Capture the cell that displays the provided text and extract its [X, Y] central coordinate. 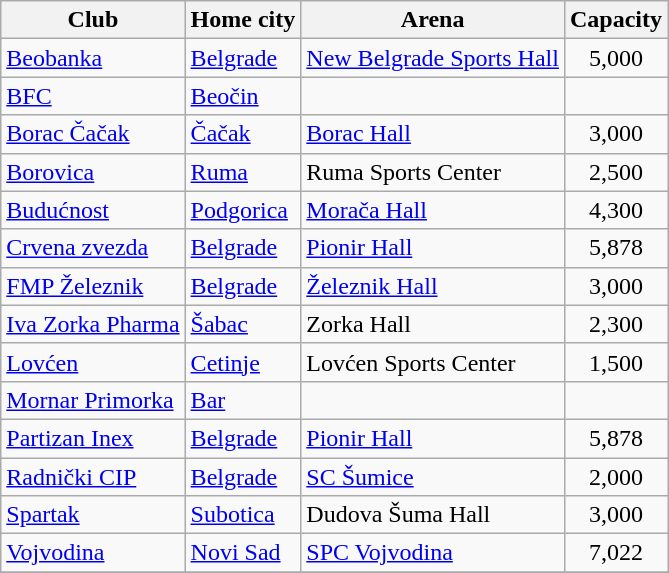
Cetinje [243, 362]
Iva Zorka Pharma [93, 324]
FMP Železnik [93, 286]
Home city [243, 20]
Arena [433, 20]
7,022 [616, 553]
Crvena zvezda [93, 248]
Ruma Sports Center [433, 172]
2,000 [616, 477]
Partizan Inex [93, 438]
2,500 [616, 172]
Borac Hall [433, 134]
BFC [93, 96]
5,000 [616, 58]
Morača Hall [433, 210]
SC Šumice [433, 477]
Mornar Primorka [93, 400]
Novi Sad [243, 553]
Šabac [243, 324]
SPC Vojvodina [433, 553]
Capacity [616, 20]
Radnički CIP [93, 477]
New Belgrade Sports Hall [433, 58]
Lovćen Sports Center [433, 362]
Čačak [243, 134]
Železnik Hall [433, 286]
Borovica [93, 172]
Borac Čačak [93, 134]
Budućnost [93, 210]
Zorka Hall [433, 324]
Ruma [243, 172]
Vojvodina [93, 553]
4,300 [616, 210]
Beočin [243, 96]
2,300 [616, 324]
Dudova Šuma Hall [433, 515]
Bar [243, 400]
Subotica [243, 515]
Club [93, 20]
Beobanka [93, 58]
Lovćen [93, 362]
Podgorica [243, 210]
Spartak [93, 515]
1,500 [616, 362]
